For the text-containing cell, return its midpoint in (X, Y) coordinate format. 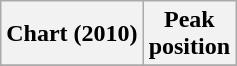
Peakposition (189, 34)
Chart (2010) (72, 34)
